Scan for the cell matching the given text and deliver its [x, y] coordinate at center. 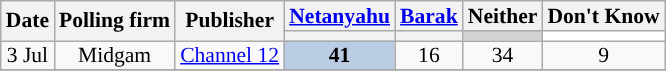
Netanyahu [340, 16]
Midgam [114, 56]
Channel 12 [230, 56]
Date [28, 21]
3 Jul [28, 56]
Don't Know [603, 16]
Barak [429, 16]
Polling firm [114, 21]
Neither [503, 16]
Publisher [230, 21]
16 [429, 56]
41 [340, 56]
34 [503, 56]
9 [603, 56]
